From the cell containing the given text, extract its center point as (X, Y) coordinate. 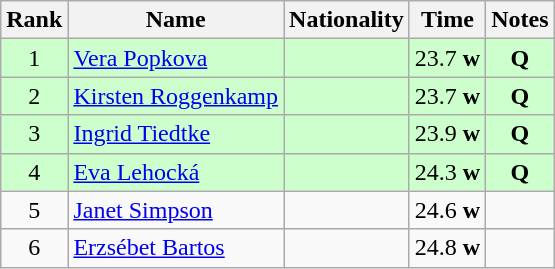
5 (34, 210)
Rank (34, 20)
24.6 w (447, 210)
1 (34, 58)
2 (34, 96)
3 (34, 134)
4 (34, 172)
Notes (520, 20)
6 (34, 248)
24.3 w (447, 172)
23.9 w (447, 134)
Kirsten Roggenkamp (176, 96)
Time (447, 20)
24.8 w (447, 248)
Erzsébet Bartos (176, 248)
Eva Lehocká (176, 172)
Name (176, 20)
Vera Popkova (176, 58)
Ingrid Tiedtke (176, 134)
Janet Simpson (176, 210)
Nationality (347, 20)
